Detect which cell encompasses the target text, then output its [X, Y] center coordinate. 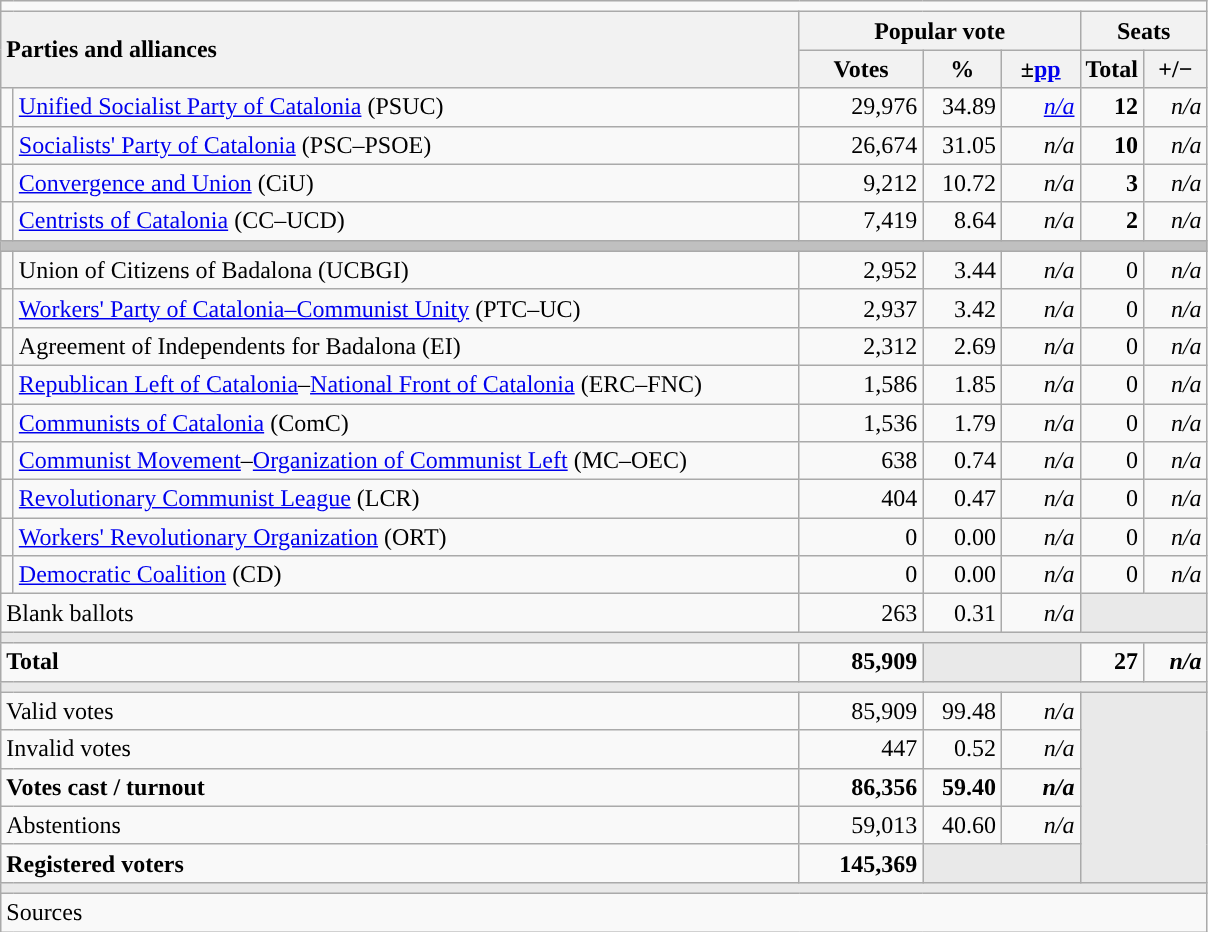
% [962, 69]
Votes cast / turnout [400, 787]
1,586 [861, 384]
Convergence and Union (CiU) [406, 183]
86,356 [861, 787]
Socialists' Party of Catalonia (PSC–PSOE) [406, 145]
Union of Citizens of Badalona (UCBGI) [406, 270]
59,013 [861, 825]
Sources [604, 912]
263 [861, 613]
Parties and alliances [400, 50]
Valid votes [400, 711]
2,952 [861, 270]
Registered voters [400, 863]
2,937 [861, 308]
Centrists of Catalonia (CC–UCD) [406, 221]
0.47 [962, 499]
Workers' Revolutionary Organization (ORT) [406, 537]
34.89 [962, 107]
Unified Socialist Party of Catalonia (PSUC) [406, 107]
1.79 [962, 423]
8.64 [962, 221]
2.69 [962, 346]
2 [1112, 221]
404 [861, 499]
2,312 [861, 346]
Republican Left of Catalonia–National Front of Catalonia (ERC–FNC) [406, 384]
+/− [1176, 69]
3.42 [962, 308]
Revolutionary Communist League (LCR) [406, 499]
26,674 [861, 145]
Communist Movement–Organization of Communist Left (MC–OEC) [406, 461]
0.52 [962, 749]
99.48 [962, 711]
Popular vote [940, 31]
1,536 [861, 423]
29,976 [861, 107]
Communists of Catalonia (ComC) [406, 423]
Abstentions [400, 825]
10.72 [962, 183]
31.05 [962, 145]
0.74 [962, 461]
Workers' Party of Catalonia–Communist Unity (PTC–UC) [406, 308]
Votes [861, 69]
447 [861, 749]
7,419 [861, 221]
3 [1112, 183]
638 [861, 461]
12 [1112, 107]
Agreement of Independents for Badalona (EI) [406, 346]
Blank ballots [400, 613]
1.85 [962, 384]
Democratic Coalition (CD) [406, 575]
Seats [1144, 31]
0.31 [962, 613]
145,369 [861, 863]
9,212 [861, 183]
59.40 [962, 787]
27 [1112, 662]
Invalid votes [400, 749]
3.44 [962, 270]
±pp [1040, 69]
10 [1112, 145]
40.60 [962, 825]
